Search for the cell housing the specified text and yield its [x, y] center coordinate. 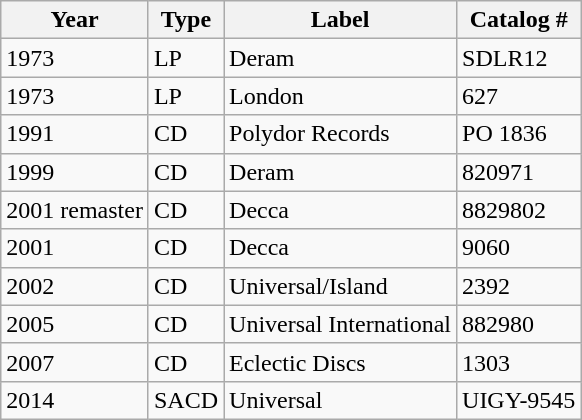
820971 [519, 172]
SDLR12 [519, 58]
Label [340, 20]
2001 remaster [75, 210]
Universal [340, 400]
2005 [75, 324]
UIGY-9545 [519, 400]
Type [186, 20]
2392 [519, 286]
2007 [75, 362]
2001 [75, 248]
627 [519, 96]
1991 [75, 134]
SACD [186, 400]
Universal International [340, 324]
Year [75, 20]
Polydor Records [340, 134]
2002 [75, 286]
1999 [75, 172]
London [340, 96]
Universal/Island [340, 286]
2014 [75, 400]
882980 [519, 324]
Eclectic Discs [340, 362]
8829802 [519, 210]
9060 [519, 248]
Catalog # [519, 20]
PO 1836 [519, 134]
1303 [519, 362]
